Search for the cell housing the specified text and yield its [x, y] center coordinate. 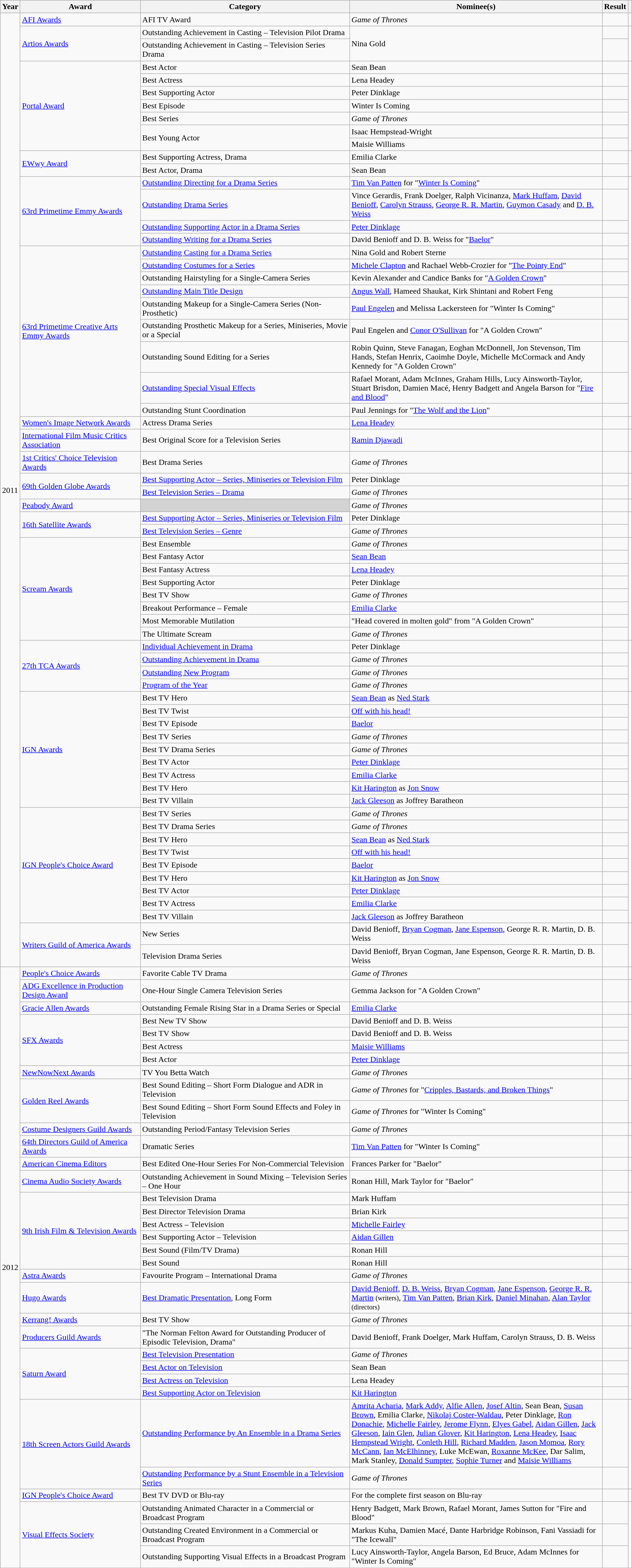
Best Episode [245, 106]
One-Hour Single Camera Television Series [245, 990]
2012 [10, 1267]
Rafael Morant, Adam McInnes, Graham Hills, Lucy Ainsworth-Taylor, Stuart Brisdon, Damien Macé, Henry Badgett and Angela Barson for "Fire and Blood" [476, 388]
Outstanding Supporting Actor in a Drama Series [245, 227]
Brian Kirk [476, 1212]
Outstanding Achievement in Sound Mixing – Television Series – One Hour [245, 1181]
Best Television Drama [245, 1199]
Best Young Actor [245, 138]
David Benioff, Frank Doelger, Mark Huffam, Carolyn Strauss, D. B. Weiss [476, 1337]
Outstanding Drama Series [245, 205]
Nina Gold and Robert Sterne [476, 253]
David Benioff and D. B. Weiss for "Baelor" [476, 240]
Scream Awards [80, 589]
IGN Awards [80, 749]
Outstanding Costumes for a Series [245, 265]
Individual Achievement in Drama [245, 646]
Golden Reel Awards [80, 1100]
Producers Guild Awards [80, 1337]
Outstanding Makeup for a Single-Camera Series (Non-Prosthetic) [245, 309]
AFI Awards [80, 20]
Favourite Program – International Drama [245, 1276]
SFX Awards [80, 1040]
Outstanding Prosthetic Makeup for a Series, Miniseries, Movie or a Special [245, 330]
Best Series [245, 118]
9th Irish Film & Television Awards [80, 1231]
Kevin Alexander and Candice Banks for "A Golden Crown" [476, 278]
Best Actor on Television [245, 1367]
Mark Huffam [476, 1199]
Best Director Television Drama [245, 1212]
American Cinema Editors [80, 1164]
Best Ensemble [245, 544]
Best Television Presentation [245, 1354]
Women's Image Network Awards [80, 423]
Nominee(s) [476, 7]
Lucy Ainsworth-Taylor, Angela Barson, Ed Bruce, Adam McInnes for "Winter Is Coming" [476, 1557]
Paul Engelen and Melissa Lackersteen for "Winter Is Coming" [476, 309]
International Film Music Critics Association [80, 440]
Kerrang! Awards [80, 1320]
Writers Guild of America Awards [80, 945]
Paul Engelen and Conor O'Sullivan for "A Golden Crown" [476, 330]
Game of Thrones for "Winter Is Coming" [476, 1111]
27th TCA Awards [80, 666]
Best Original Score for a Television Series [245, 440]
Outstanding Directing for a Drama Series [245, 183]
Angus Wall, Hameed Shaukat, Kirk Shintani and Robert Feng [476, 291]
2011 [10, 490]
Peabody Award [80, 505]
Isaac Hempstead-Wright [476, 131]
EWwy Award [80, 163]
Actress Drama Series [245, 423]
Astra Awards [80, 1276]
ADG Excellence in Production Design Award [80, 990]
Visual Effects Society [80, 1535]
Game of Thrones for "Cripples, Bastards, and Broken Things" [476, 1090]
16th Satellite Awards [80, 525]
TV You Betta Watch [245, 1072]
Gemma Jackson for "A Golden Crown" [476, 990]
Saturn Award [80, 1374]
Portal Award [80, 106]
Best Drama Series [245, 462]
"The Norman Felton Award for Outstanding Producer of Episodic Television, Drama" [245, 1337]
Outstanding Female Rising Star in a Drama Series or Special [245, 1008]
Cinema Audio Society Awards [80, 1181]
Best Sound [245, 1263]
Outstanding Hairstyling for a Single-Camera Series [245, 278]
Outstanding Period/Fantasy Television Series [245, 1129]
Best Supporting Actress, Drama [245, 157]
For the complete first season on Blu-ray [476, 1495]
The Ultimate Scream [245, 634]
Best Fantasy Actress [245, 569]
Kit Harington [476, 1393]
Ramin Djawadi [476, 440]
Outstanding Achievement in Casting – Television Pilot Drama [245, 32]
18th Screen Actors Guild Awards [80, 1444]
Category [245, 7]
Best TV DVD or Blu-ray [245, 1495]
Most Memorable Mutilation [245, 621]
69th Golden Globe Awards [80, 486]
Outstanding Supporting Visual Effects in a Broadcast Program [245, 1557]
AFI TV Award [245, 20]
Outstanding Created Environment in a Commercial or Broadcast Program [245, 1535]
NewNowNext Awards [80, 1072]
Best Actress – Television [245, 1224]
1st Critics' Choice Television Awards [80, 462]
"Head covered in molten gold" from "A Golden Crown" [476, 621]
Paul Jennings for "The Wolf and the Lion" [476, 410]
Best Edited One-Hour Series For Non-Commercial Television [245, 1164]
Best Television Series – Drama [245, 493]
Best Sound Editing – Short Form Dialogue and ADR in Television [245, 1090]
Best Fantasy Actor [245, 557]
Year [10, 7]
Vince Gerardis, Frank Doelger, Ralph Vicinanza, Mark Huffam, David Benioff, Carolyn Strauss, George R. R. Martin, Guymon Casady and D. B. Weiss [476, 205]
Outstanding Writing for a Drama Series [245, 240]
63rd Primetime Emmy Awards [80, 211]
Costume Designers Guild Awards [80, 1129]
Outstanding Achievement in Drama [245, 659]
Winter Is Coming [476, 106]
Outstanding New Program [245, 672]
Outstanding Stunt Coordination [245, 410]
Best Sound (Film/TV Drama) [245, 1250]
Program of the Year [245, 685]
Nina Gold [476, 43]
Best Sound Editing – Short Form Sound Effects and Foley in Television [245, 1111]
Outstanding Main Title Design [245, 291]
Hugo Awards [80, 1298]
64th Directors Guild of America Awards [80, 1146]
Aidan Gillen [476, 1237]
Outstanding Achievement in Casting – Television Series Drama [245, 50]
Henry Badgett, Mark Brown, Rafael Morant, James Sutton for "Fire and Blood" [476, 1513]
Outstanding Sound Editing for a Series [245, 357]
Result [615, 7]
Michele Clapton and Rachael Webb-Crozier for "The Pointy End" [476, 265]
Outstanding Performance by An Ensemble in a Drama Series [245, 1433]
Award [80, 7]
Artios Awards [80, 43]
63rd Primetime Creative Arts Emmy Awards [80, 331]
Best Dramatic Presentation, Long Form [245, 1298]
Best Television Series – Genre [245, 531]
Best Actress on Television [245, 1380]
Outstanding Performance by a Stunt Ensemble in a Television Series [245, 1478]
Markus Kuha, Damien Macé, Dante Harbridge Robinson, Fani Vassiadi for "The Icewall" [476, 1535]
Michelle Fairley [476, 1224]
People's Choice Awards [80, 973]
Best Actor, Drama [245, 170]
Dramatic Series [245, 1146]
Breakout Performance – Female [245, 608]
Frances Parker for "Baelor" [476, 1164]
Ronan Hill, Mark Taylor for "Baelor" [476, 1181]
Outstanding Animated Character in a Commercial or Broadcast Program [245, 1513]
Outstanding Special Visual Effects [245, 388]
Outstanding Casting for a Drama Series [245, 253]
Favorite Cable TV Drama [245, 973]
Gracie Allen Awards [80, 1008]
Best New TV Show [245, 1021]
Best Supporting Actor on Television [245, 1393]
New Series [245, 934]
Television Drama Series [245, 956]
Best Supporting Actor – Television [245, 1237]
